Scan for the cell matching the given text and deliver its [x, y] coordinate at center. 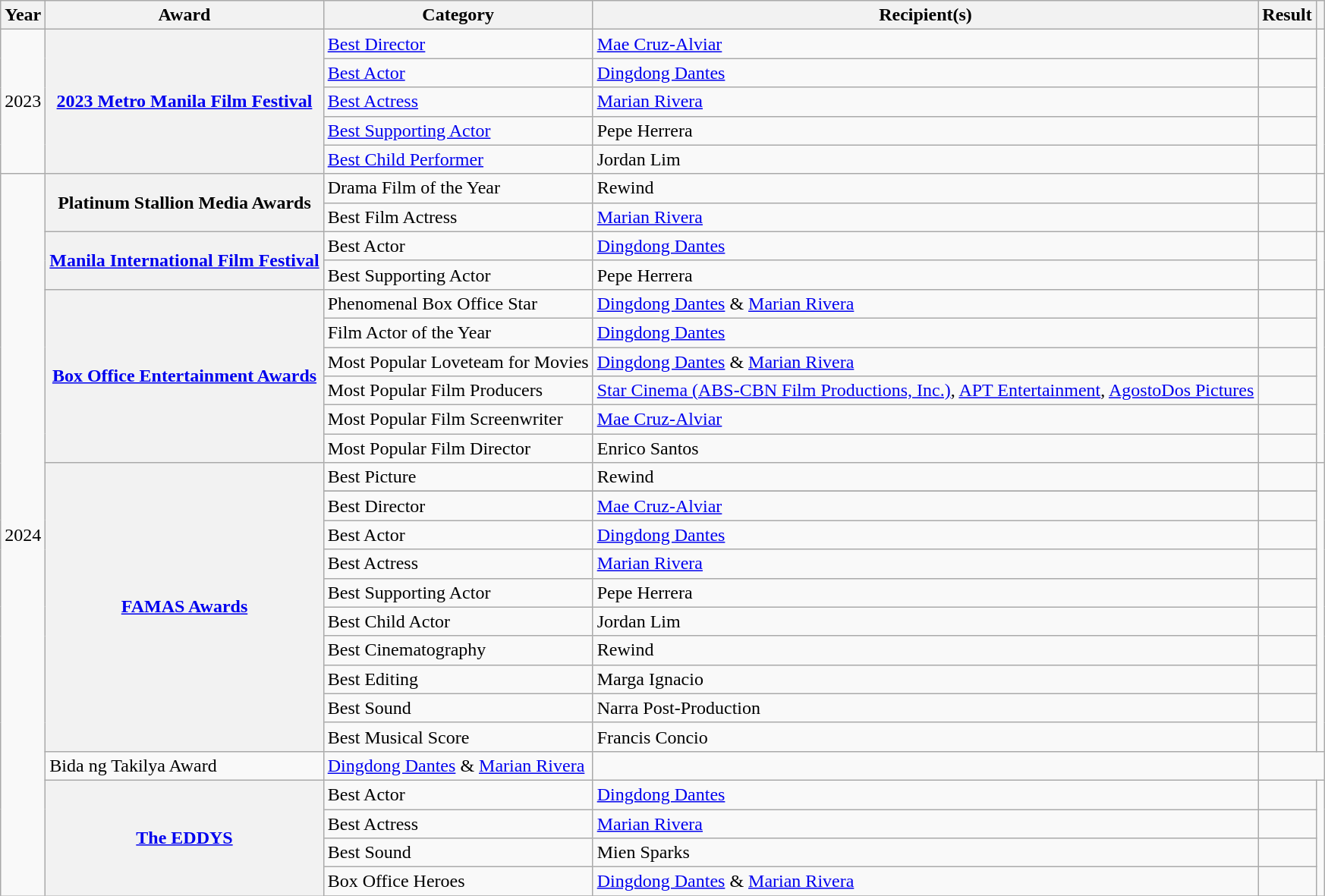
Narra Post-Production [926, 708]
Phenomenal Box Office Star [458, 303]
2023 Metro Manila Film Festival [184, 102]
Star Cinema (ABS-CBN Film Productions, Inc.), APT Entertainment, AgostoDos Pictures [926, 391]
Manila International Film Festival [184, 260]
Year [23, 15]
Best Child Performer [458, 159]
Film Actor of the Year [458, 332]
Platinum Stallion Media Awards [184, 203]
2024 [23, 535]
Best Musical Score [458, 737]
Box Office Entertainment Awards [184, 376]
Most Popular Film Screenwriter [458, 420]
Bida ng Takilya Award [184, 766]
Francis Concio [926, 737]
Most Popular Film Director [458, 448]
Award [184, 15]
The EDDYS [184, 838]
Result [1287, 15]
2023 [23, 102]
Category [458, 15]
Best Cinematography [458, 650]
Best Child Actor [458, 621]
Mien Sparks [926, 853]
Best Film Actress [458, 217]
Enrico Santos [926, 448]
Recipient(s) [926, 15]
Most Popular Loveteam for Movies [458, 362]
Drama Film of the Year [458, 188]
Marga Ignacio [926, 679]
Best Picture [458, 477]
Box Office Heroes [458, 882]
Most Popular Film Producers [458, 391]
FAMAS Awards [184, 607]
Best Editing [458, 679]
